Pinpoint the cell where the given text exists, returning its [X, Y] midpoint coordinate. 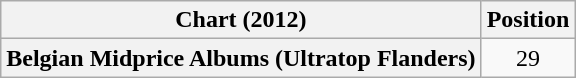
29 [528, 58]
Belgian Midprice Albums (Ultratop Flanders) [241, 58]
Position [528, 20]
Chart (2012) [241, 20]
